Provide the (x, y) coordinate of the cell's center where the given text is located.  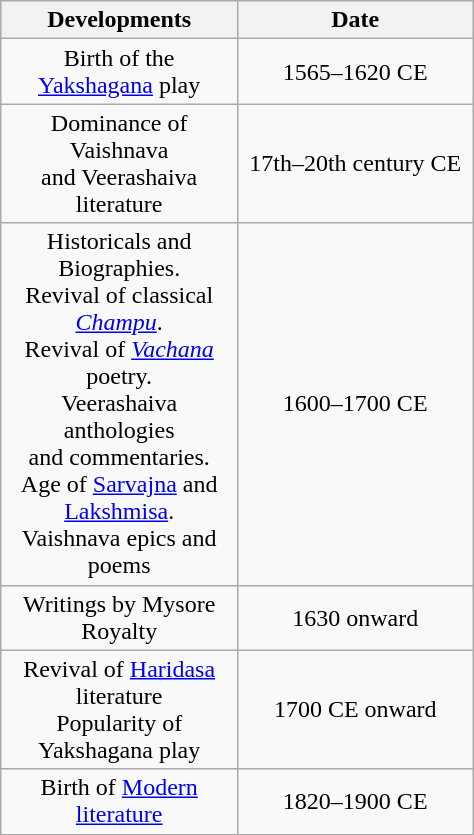
1600–1700 CE (355, 404)
Date (355, 20)
Birth of Modern literature (119, 802)
17th–20th century CE (355, 164)
1820–1900 CE (355, 802)
Writings by Mysore Royalty (119, 618)
1565–1620 CE (355, 72)
1630 onward (355, 618)
Revival of Haridasa literaturePopularity of Yakshagana play (119, 710)
Developments (119, 20)
Birth of the Yakshagana play (119, 72)
1700 CE onward (355, 710)
Dominance of Vaishnava and Veerashaiva literature (119, 164)
